Find where the given text appears and provide that cell's center as (x, y) coordinate. 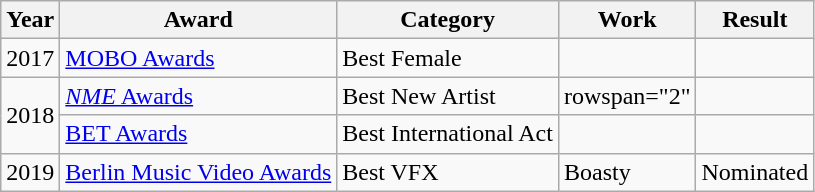
2017 (30, 58)
Best International Act (448, 134)
MOBO Awards (198, 58)
Best New Artist (448, 96)
Berlin Music Video Awards (198, 172)
2019 (30, 172)
Best VFX (448, 172)
Boasty (627, 172)
Award (198, 20)
Best Female (448, 58)
rowspan="2" (627, 96)
Work (627, 20)
Nominated (755, 172)
BET Awards (198, 134)
NME Awards (198, 96)
Result (755, 20)
Category (448, 20)
Year (30, 20)
2018 (30, 115)
